Identify which cell holds the provided text, then report its (x, y) central coordinate. 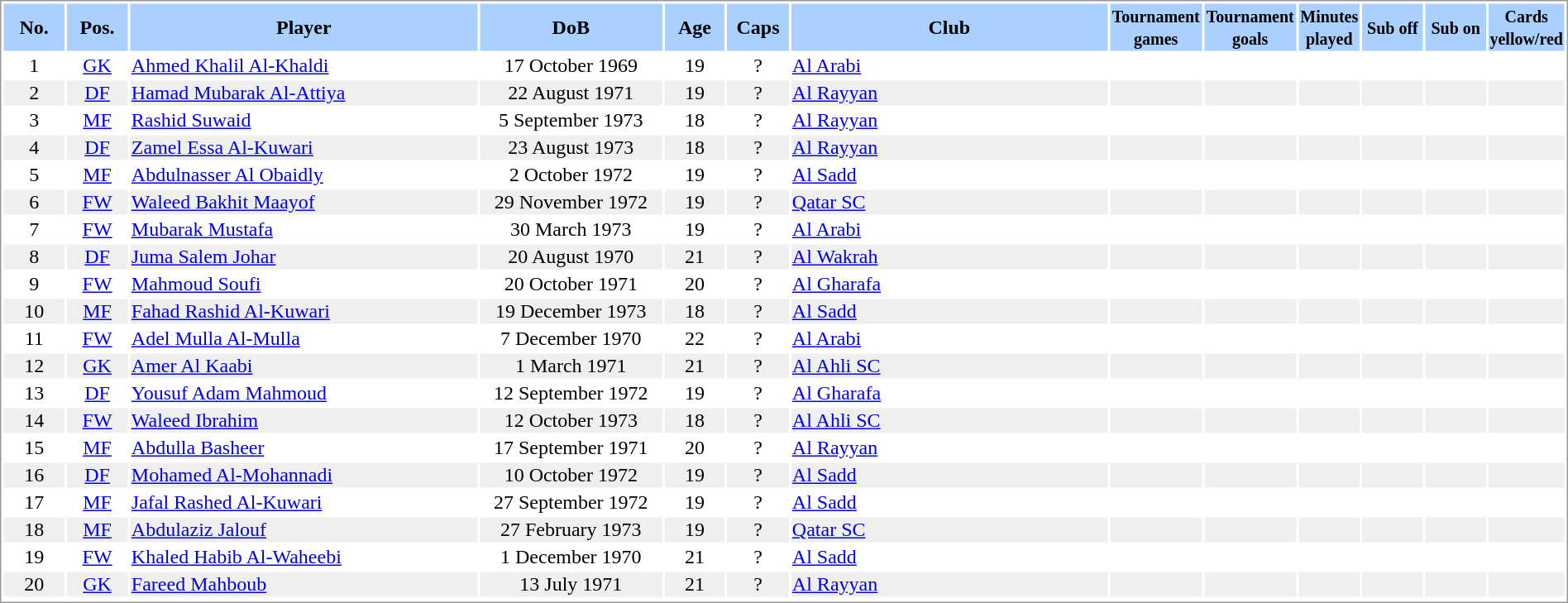
2 (33, 93)
Fareed Mahboub (304, 585)
9 (33, 284)
Waleed Ibrahim (304, 421)
1 March 1971 (571, 366)
19 December 1973 (571, 312)
17 (33, 502)
Mubarak Mustafa (304, 229)
Pos. (98, 26)
5 (33, 175)
Khaled Habib Al-Waheebi (304, 557)
Amer Al Kaabi (304, 366)
29 November 1972 (571, 203)
Zamel Essa Al-Kuwari (304, 148)
7 December 1970 (571, 338)
22 August 1971 (571, 93)
30 March 1973 (571, 229)
Abdulaziz Jalouf (304, 530)
1 December 1970 (571, 557)
17 October 1969 (571, 65)
12 October 1973 (571, 421)
7 (33, 229)
Cardsyellow/red (1527, 26)
Age (695, 26)
Tournamentgoals (1250, 26)
23 August 1973 (571, 148)
Ahmed Khalil Al-Khaldi (304, 65)
Juma Salem Johar (304, 257)
10 October 1972 (571, 476)
Tournamentgames (1156, 26)
Abdulnasser Al Obaidly (304, 175)
Jafal Rashed Al-Kuwari (304, 502)
Player (304, 26)
17 September 1971 (571, 447)
8 (33, 257)
Yousuf Adam Mahmoud (304, 393)
Al Wakrah (949, 257)
6 (33, 203)
Fahad Rashid Al-Kuwari (304, 312)
12 (33, 366)
20 August 1970 (571, 257)
3 (33, 120)
Sub off (1393, 26)
Hamad Mubarak Al-Attiya (304, 93)
15 (33, 447)
Mohamed Al-Mohannadi (304, 476)
5 September 1973 (571, 120)
10 (33, 312)
22 (695, 338)
20 October 1971 (571, 284)
16 (33, 476)
4 (33, 148)
Adel Mulla Al-Mulla (304, 338)
No. (33, 26)
Caps (758, 26)
DoB (571, 26)
Sub on (1456, 26)
Waleed Bakhit Maayof (304, 203)
Minutesplayed (1329, 26)
Rashid Suwaid (304, 120)
2 October 1972 (571, 175)
Abdulla Basheer (304, 447)
14 (33, 421)
Club (949, 26)
27 February 1973 (571, 530)
13 (33, 393)
11 (33, 338)
Mahmoud Soufi (304, 284)
13 July 1971 (571, 585)
1 (33, 65)
12 September 1972 (571, 393)
27 September 1972 (571, 502)
